Locate the cell with the specified text and output its (x, y) center coordinate. 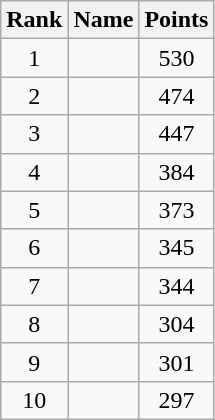
8 (34, 324)
Rank (34, 20)
345 (176, 248)
2 (34, 96)
1 (34, 58)
384 (176, 172)
304 (176, 324)
7 (34, 286)
3 (34, 134)
4 (34, 172)
301 (176, 362)
447 (176, 134)
297 (176, 400)
373 (176, 210)
10 (34, 400)
6 (34, 248)
9 (34, 362)
Name (104, 20)
Points (176, 20)
474 (176, 96)
530 (176, 58)
344 (176, 286)
5 (34, 210)
